Detect which cell encompasses the target text, then output its [X, Y] center coordinate. 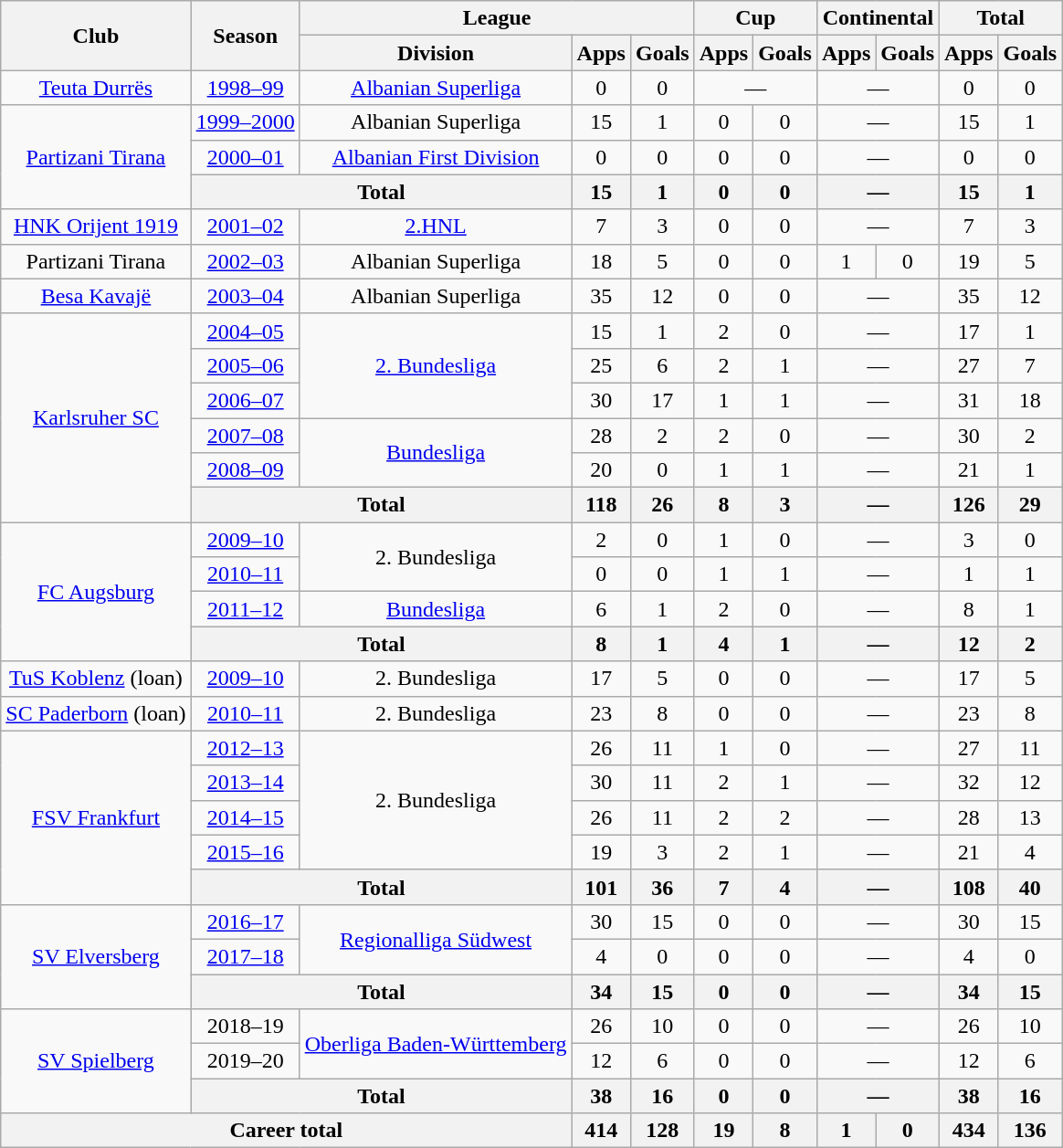
2011–12 [245, 609]
136 [1030, 1131]
Continental [878, 18]
SV Spielberg [96, 1061]
SC Paderborn (loan) [96, 713]
2013–14 [245, 783]
2016–17 [245, 922]
2012–13 [245, 748]
2007–08 [245, 436]
434 [969, 1131]
Albanian First Division [436, 157]
2004–05 [245, 331]
25 [601, 365]
2001–02 [245, 226]
1998–99 [245, 88]
2019–20 [245, 1061]
36 [662, 887]
2014–15 [245, 817]
Division [436, 53]
TuS Koblenz (loan) [96, 679]
SV Elversberg [96, 956]
29 [1030, 505]
2018–19 [245, 1027]
Club [96, 36]
2002–03 [245, 261]
1999–2000 [245, 122]
Teuta Durrës [96, 88]
108 [969, 887]
2006–07 [245, 400]
2003–04 [245, 296]
20 [601, 470]
Career total [287, 1131]
Oberliga Baden-Württemberg [436, 1044]
128 [662, 1131]
Karlsruher SC [96, 417]
Regionalliga Südwest [436, 939]
Season [245, 36]
13 [1030, 817]
101 [601, 887]
Cup [755, 18]
HNK Orijent 1919 [96, 226]
414 [601, 1131]
2015–16 [245, 852]
League [497, 18]
2000–01 [245, 157]
FC Augsburg [96, 592]
32 [969, 783]
2008–09 [245, 470]
118 [601, 505]
2017–18 [245, 956]
31 [969, 400]
FSV Frankfurt [96, 817]
40 [1030, 887]
Besa Kavajë [96, 296]
2.HNL [436, 226]
2005–06 [245, 365]
126 [969, 505]
